Return the (X, Y) coordinate for the center point of the cell that contains the specified text.  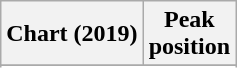
Chart (2019) (72, 34)
Peak position (189, 34)
